Provide the (x, y) coordinate of the cell's center where the given text is located.  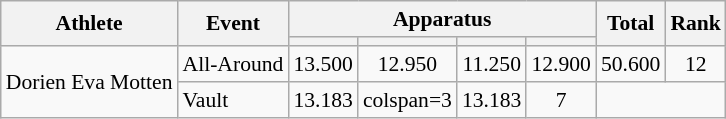
Vault (234, 100)
Dorien Eva Motten (90, 82)
Athlete (90, 24)
11.250 (492, 64)
50.600 (630, 64)
12.900 (560, 64)
Total (630, 24)
Event (234, 24)
12 (696, 64)
Apparatus (442, 19)
7 (560, 100)
12.950 (408, 64)
All-Around (234, 64)
Rank (696, 24)
colspan=3 (408, 100)
13.500 (322, 64)
